Determine the [X, Y] coordinate at the center of the cell enclosing the given text.  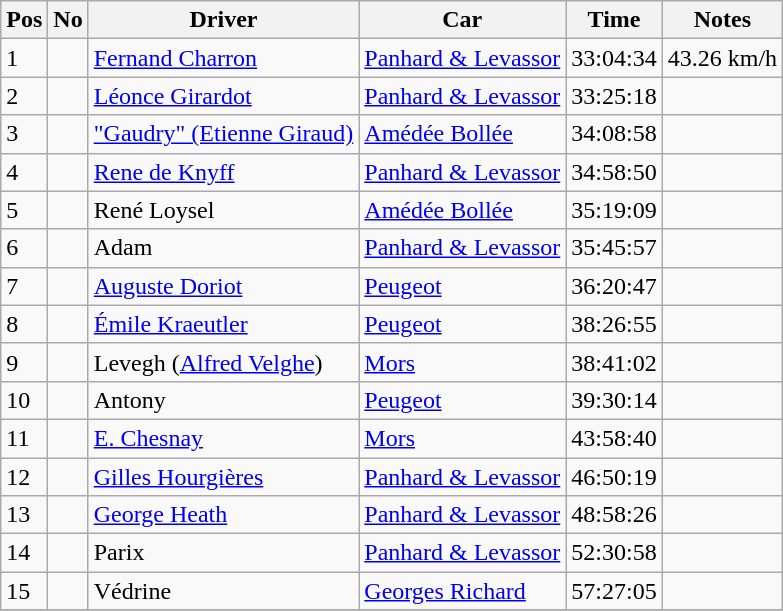
35:45:57 [614, 248]
Gilles Hourgières [224, 477]
52:30:58 [614, 553]
E. Chesnay [224, 438]
7 [24, 286]
Driver [224, 20]
Antony [224, 400]
43.26 km/h [722, 58]
George Heath [224, 515]
Parix [224, 553]
Fernand Charron [224, 58]
13 [24, 515]
2 [24, 96]
33:04:34 [614, 58]
Adam [224, 248]
No [68, 20]
8 [24, 324]
"Gaudry" (Etienne Giraud) [224, 134]
Time [614, 20]
1 [24, 58]
36:20:47 [614, 286]
Georges Richard [462, 591]
5 [24, 210]
Rene de Knyff [224, 172]
38:41:02 [614, 362]
Émile Kraeutler [224, 324]
3 [24, 134]
39:30:14 [614, 400]
34:58:50 [614, 172]
9 [24, 362]
48:58:26 [614, 515]
4 [24, 172]
Auguste Doriot [224, 286]
René Loysel [224, 210]
6 [24, 248]
43:58:40 [614, 438]
Notes [722, 20]
11 [24, 438]
57:27:05 [614, 591]
Levegh (Alfred Velghe) [224, 362]
12 [24, 477]
14 [24, 553]
Léonce Girardot [224, 96]
15 [24, 591]
10 [24, 400]
35:19:09 [614, 210]
Car [462, 20]
34:08:58 [614, 134]
33:25:18 [614, 96]
Védrine [224, 591]
Pos [24, 20]
38:26:55 [614, 324]
46:50:19 [614, 477]
